Detect which cell encompasses the target text, then output its (x, y) center coordinate. 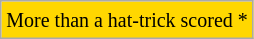
More than a hat-trick scored * (128, 20)
